From the cell containing the given text, extract its center point as [X, Y] coordinate. 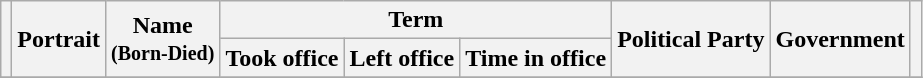
Left office [402, 58]
Name(Born-Died) [162, 39]
Took office [282, 58]
Time in office [536, 58]
Term [416, 20]
Portrait [59, 39]
Political Party [691, 39]
Government [840, 39]
